Capture the cell that displays the provided text and extract its [X, Y] central coordinate. 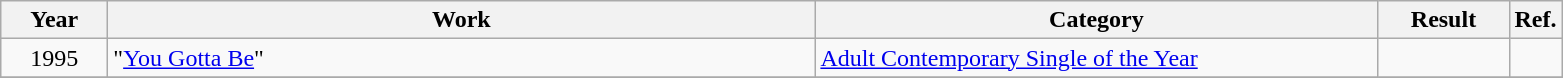
Result [1444, 20]
1995 [54, 58]
"You Gotta Be" [462, 58]
Year [54, 20]
Ref. [1536, 20]
Work [462, 20]
Adult Contemporary Single of the Year [1096, 58]
Category [1096, 20]
